Find where the given text appears and provide that cell's center as (x, y) coordinate. 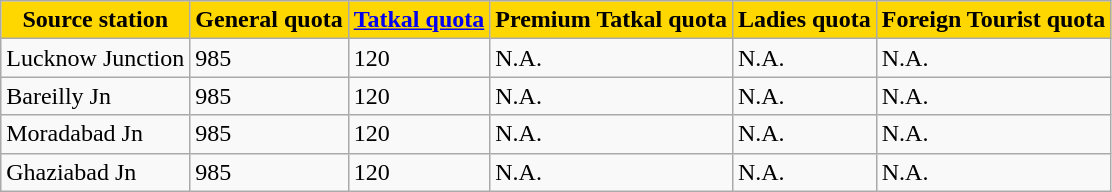
Moradabad Jn (96, 134)
Source station (96, 20)
Foreign Tourist quota (994, 20)
Lucknow Junction (96, 58)
Ghaziabad Jn (96, 172)
General quota (269, 20)
Tatkal quota (419, 20)
Ladies quota (804, 20)
Premium Tatkal quota (612, 20)
Bareilly Jn (96, 96)
